Detect which cell encompasses the target text, then output its [x, y] center coordinate. 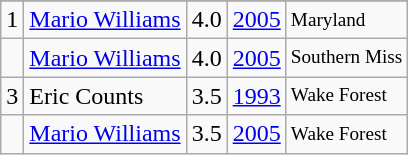
3 [12, 96]
Eric Counts [105, 96]
Southern Miss [346, 58]
1 [12, 20]
1993 [256, 96]
Maryland [346, 20]
